Scan for the cell matching the given text and deliver its [X, Y] coordinate at center. 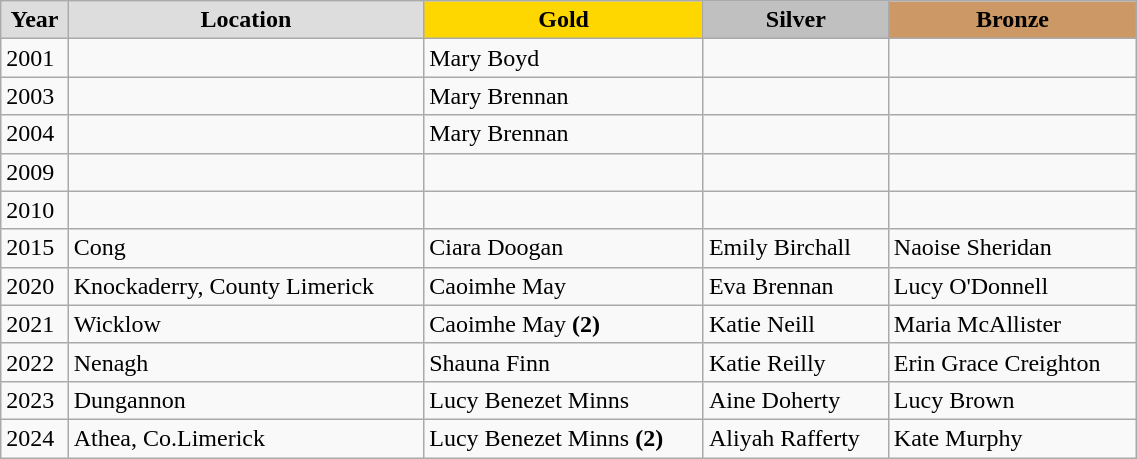
Erin Grace Creighton [1012, 362]
Silver [796, 20]
Mary Boyd [564, 58]
Caoimhe May [564, 286]
2010 [34, 210]
2021 [34, 324]
Shauna Finn [564, 362]
Aine Doherty [796, 400]
2015 [34, 248]
Kate Murphy [1012, 438]
2003 [34, 96]
2022 [34, 362]
Ciara Doogan [564, 248]
Emily Birchall [796, 248]
Katie Reilly [796, 362]
Knockaderry, County Limerick [246, 286]
2023 [34, 400]
Dungannon [246, 400]
Nenagh [246, 362]
Naoise Sheridan [1012, 248]
Eva Brennan [796, 286]
Year [34, 20]
Bronze [1012, 20]
Lucy Brown [1012, 400]
Katie Neill [796, 324]
Location [246, 20]
2009 [34, 172]
2020 [34, 286]
Cong [246, 248]
2004 [34, 134]
2024 [34, 438]
Caoimhe May (2) [564, 324]
2001 [34, 58]
Lucy Benezet Minns (2) [564, 438]
Maria McAllister [1012, 324]
Gold [564, 20]
Athea, Co.Limerick [246, 438]
Lucy O'Donnell [1012, 286]
Lucy Benezet Minns [564, 400]
Aliyah Rafferty [796, 438]
Wicklow [246, 324]
